Capture the cell that displays the provided text and extract its (x, y) central coordinate. 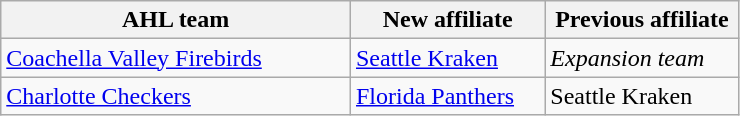
Previous affiliate (642, 20)
New affiliate (447, 20)
Coachella Valley Firebirds (176, 58)
Expansion team (642, 58)
Charlotte Checkers (176, 96)
AHL team (176, 20)
Florida Panthers (447, 96)
